Identify which cell holds the provided text, then report its (X, Y) central coordinate. 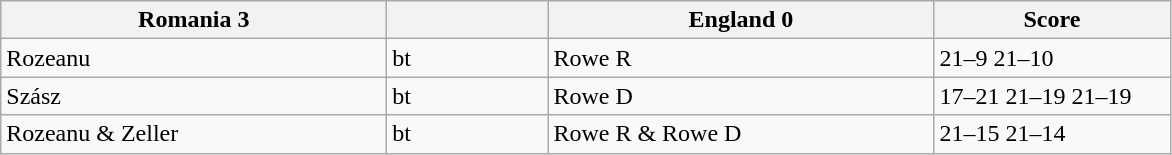
Rozeanu & Zeller (194, 134)
England 0 (741, 20)
Rowe D (741, 96)
Romania 3 (194, 20)
Score (1052, 20)
Rowe R & Rowe D (741, 134)
17–21 21–19 21–19 (1052, 96)
21–9 21–10 (1052, 58)
Szász (194, 96)
21–15 21–14 (1052, 134)
Rowe R (741, 58)
Rozeanu (194, 58)
